From the cell containing the given text, extract its center point as [x, y] coordinate. 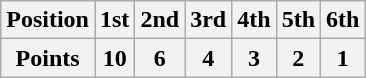
4th [254, 20]
Position [48, 20]
6 [160, 58]
10 [114, 58]
1 [343, 58]
2nd [160, 20]
3rd [208, 20]
Points [48, 58]
2 [298, 58]
3 [254, 58]
4 [208, 58]
6th [343, 20]
5th [298, 20]
1st [114, 20]
